Scan for the cell matching the given text and deliver its (X, Y) coordinate at center. 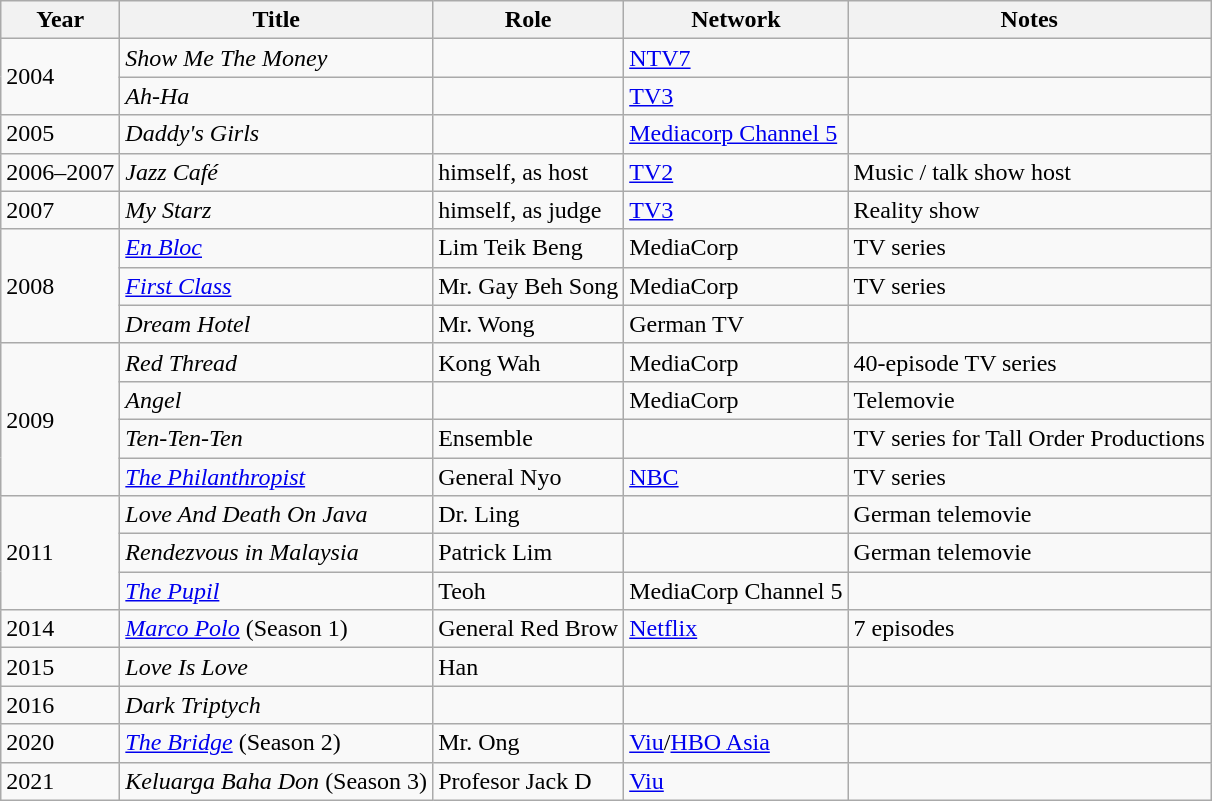
Title (276, 20)
Mr. Wong (528, 324)
The Bridge (Season 2) (276, 743)
Role (528, 20)
2011 (60, 553)
Rendezvous in Malaysia (276, 553)
Love Is Love (276, 667)
40-episode TV series (1029, 362)
2007 (60, 210)
Keluarga Baha Don (Season 3) (276, 781)
Love And Death On Java (276, 515)
Profesor Jack D (528, 781)
MediaCorp Channel 5 (736, 591)
2015 (60, 667)
himself, as judge (528, 210)
2006–2007 (60, 172)
Viu/HBO Asia (736, 743)
Show Me The Money (276, 58)
The Pupil (276, 591)
Marco Polo (Season 1) (276, 629)
Angel (276, 400)
Mr. Ong (528, 743)
TV2 (736, 172)
Ah-Ha (276, 96)
Red Thread (276, 362)
2004 (60, 77)
Year (60, 20)
Notes (1029, 20)
TV series for Tall Order Productions (1029, 438)
Telemovie (1029, 400)
7 episodes (1029, 629)
Dark Triptych (276, 705)
Teoh (528, 591)
Netflix (736, 629)
Dream Hotel (276, 324)
Jazz Café (276, 172)
Ensemble (528, 438)
Mediacorp Channel 5 (736, 134)
2005 (60, 134)
First Class (276, 286)
2021 (60, 781)
Patrick Lim (528, 553)
2008 (60, 286)
Music / talk show host (1029, 172)
2020 (60, 743)
General Red Brow (528, 629)
2016 (60, 705)
Lim Teik Beng (528, 248)
German TV (736, 324)
En Bloc (276, 248)
Daddy's Girls (276, 134)
2014 (60, 629)
2009 (60, 419)
Han (528, 667)
himself, as host (528, 172)
Kong Wah (528, 362)
General Nyo (528, 477)
The Philanthropist (276, 477)
NTV7 (736, 58)
My Starz (276, 210)
Reality show (1029, 210)
Mr. Gay Beh Song (528, 286)
Viu (736, 781)
Network (736, 20)
Ten-Ten-Ten (276, 438)
Dr. Ling (528, 515)
NBC (736, 477)
